From the cell containing the given text, extract its center point as (X, Y) coordinate. 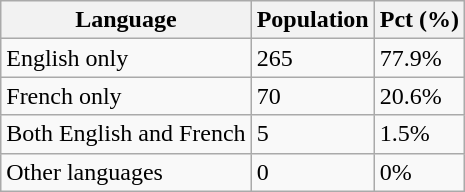
1.5% (419, 134)
Population (312, 20)
French only (126, 96)
Language (126, 20)
0 (312, 172)
English only (126, 58)
20.6% (419, 96)
70 (312, 96)
Other languages (126, 172)
Pct (%) (419, 20)
0% (419, 172)
77.9% (419, 58)
5 (312, 134)
265 (312, 58)
Both English and French (126, 134)
